Scan for the cell matching the given text and deliver its (X, Y) coordinate at center. 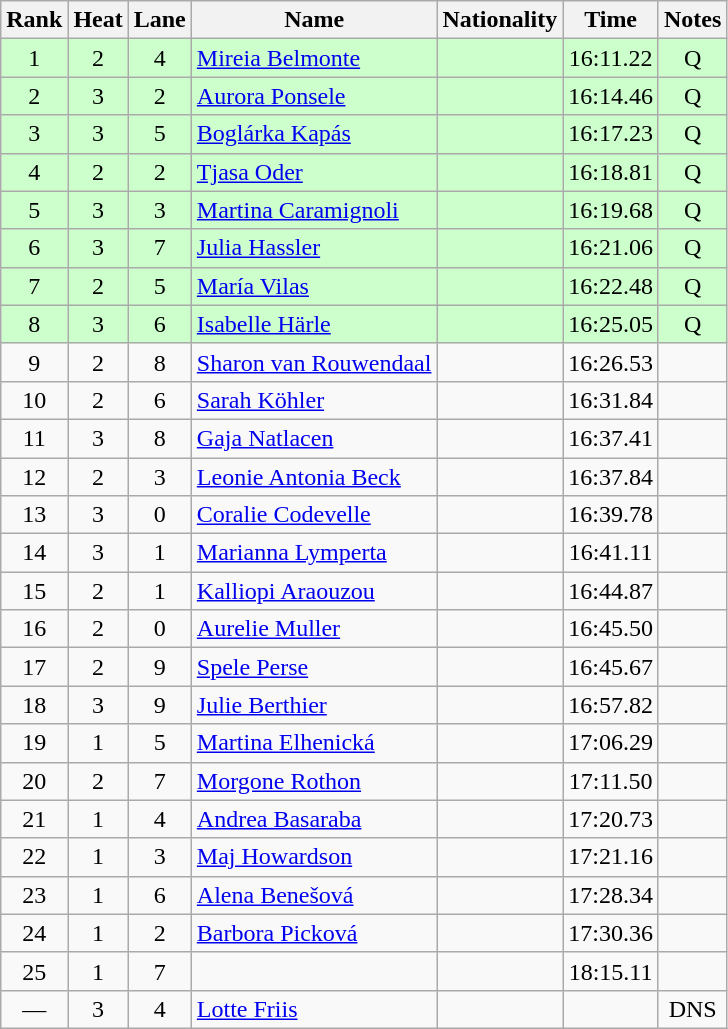
21 (34, 819)
Leonie Antonia Beck (314, 477)
Sarah Köhler (314, 400)
Lotte Friis (314, 1009)
16:11.22 (611, 58)
Mireia Belmonte (314, 58)
16:57.82 (611, 705)
Gaja Natlacen (314, 438)
— (34, 1009)
Name (314, 20)
24 (34, 933)
19 (34, 743)
16:22.48 (611, 286)
25 (34, 971)
Barbora Picková (314, 933)
18 (34, 705)
11 (34, 438)
Spele Perse (314, 667)
Boglárka Kapás (314, 134)
16:14.46 (611, 96)
Nationality (500, 20)
16:39.78 (611, 515)
Morgone Rothon (314, 781)
Alena Benešová (314, 895)
17 (34, 667)
14 (34, 553)
16:21.06 (611, 248)
16:37.84 (611, 477)
Sharon van Rouwendaal (314, 362)
DNS (692, 1009)
16:41.11 (611, 553)
10 (34, 400)
16:31.84 (611, 400)
Rank (34, 20)
16 (34, 629)
17:30.36 (611, 933)
18:15.11 (611, 971)
Time (611, 20)
María Vilas (314, 286)
12 (34, 477)
Martina Caramignoli (314, 210)
20 (34, 781)
16:17.23 (611, 134)
17:21.16 (611, 857)
Tjasa Oder (314, 172)
16:45.67 (611, 667)
16:18.81 (611, 172)
Aurora Ponsele (314, 96)
Kalliopi Araouzou (314, 591)
Aurelie Muller (314, 629)
Julie Berthier (314, 705)
17:20.73 (611, 819)
16:45.50 (611, 629)
Marianna Lymperta (314, 553)
Martina Elhenická (314, 743)
22 (34, 857)
16:19.68 (611, 210)
Heat (98, 20)
Lane (160, 20)
Maj Howardson (314, 857)
13 (34, 515)
Julia Hassler (314, 248)
17:11.50 (611, 781)
Andrea Basaraba (314, 819)
15 (34, 591)
16:25.05 (611, 324)
23 (34, 895)
Isabelle Härle (314, 324)
16:44.87 (611, 591)
16:37.41 (611, 438)
17:06.29 (611, 743)
16:26.53 (611, 362)
Coralie Codevelle (314, 515)
Notes (692, 20)
17:28.34 (611, 895)
